Find where the given text appears and provide that cell's center as [x, y] coordinate. 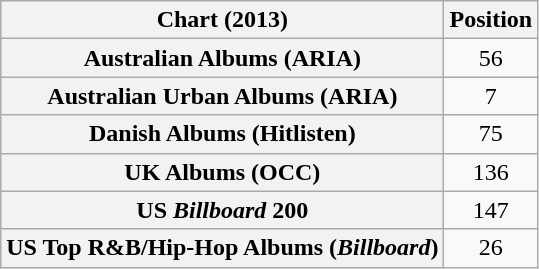
136 [491, 172]
75 [491, 134]
Position [491, 20]
26 [491, 248]
Australian Albums (ARIA) [222, 58]
US Billboard 200 [222, 210]
Australian Urban Albums (ARIA) [222, 96]
US Top R&B/Hip-Hop Albums (Billboard) [222, 248]
Chart (2013) [222, 20]
147 [491, 210]
UK Albums (OCC) [222, 172]
56 [491, 58]
Danish Albums (Hitlisten) [222, 134]
7 [491, 96]
